Capture the cell that displays the provided text and extract its [X, Y] central coordinate. 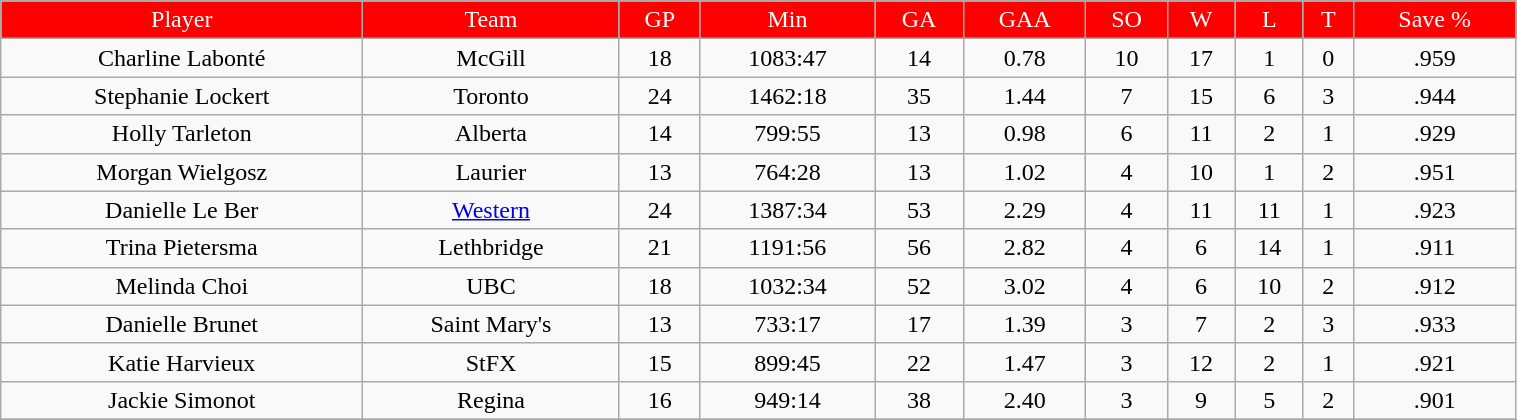
38 [920, 400]
Team [492, 20]
StFX [492, 362]
Regina [492, 400]
Stephanie Lockert [182, 96]
.911 [1434, 248]
21 [660, 248]
733:17 [787, 324]
949:14 [787, 400]
764:28 [787, 172]
9 [1201, 400]
Danielle Brunet [182, 324]
SO [1126, 20]
.933 [1434, 324]
GAA [1024, 20]
Lethbridge [492, 248]
Holly Tarleton [182, 134]
53 [920, 210]
1032:34 [787, 286]
Trina Pietersma [182, 248]
.923 [1434, 210]
0 [1328, 58]
1083:47 [787, 58]
T [1328, 20]
Danielle Le Ber [182, 210]
.929 [1434, 134]
3.02 [1024, 286]
Jackie Simonot [182, 400]
2.29 [1024, 210]
Charline Labonté [182, 58]
1387:34 [787, 210]
22 [920, 362]
56 [920, 248]
1.47 [1024, 362]
UBC [492, 286]
Alberta [492, 134]
.912 [1434, 286]
5 [1269, 400]
GA [920, 20]
.944 [1434, 96]
2.40 [1024, 400]
0.98 [1024, 134]
Min [787, 20]
1.39 [1024, 324]
2.82 [1024, 248]
W [1201, 20]
1.44 [1024, 96]
Laurier [492, 172]
799:55 [787, 134]
Saint Mary's [492, 324]
.951 [1434, 172]
52 [920, 286]
Morgan Wielgosz [182, 172]
Toronto [492, 96]
Save % [1434, 20]
GP [660, 20]
35 [920, 96]
16 [660, 400]
.901 [1434, 400]
.959 [1434, 58]
Player [182, 20]
Melinda Choi [182, 286]
12 [1201, 362]
899:45 [787, 362]
McGill [492, 58]
1462:18 [787, 96]
L [1269, 20]
.921 [1434, 362]
0.78 [1024, 58]
1.02 [1024, 172]
Katie Harvieux [182, 362]
1191:56 [787, 248]
Western [492, 210]
